From the cell containing the given text, extract its center point as [X, Y] coordinate. 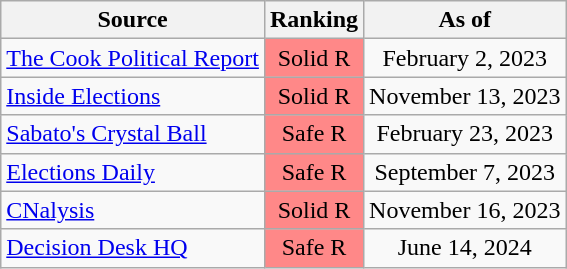
Ranking [314, 20]
The Cook Political Report [133, 58]
September 7, 2023 [465, 172]
Sabato's Crystal Ball [133, 134]
As of [465, 20]
Elections Daily [133, 172]
CNalysis [133, 210]
Inside Elections [133, 96]
November 16, 2023 [465, 210]
February 23, 2023 [465, 134]
February 2, 2023 [465, 58]
June 14, 2024 [465, 248]
Decision Desk HQ [133, 248]
November 13, 2023 [465, 96]
Source [133, 20]
